Identify which cell holds the provided text, then report its (x, y) central coordinate. 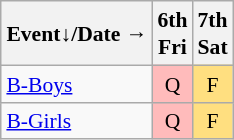
6thFri (172, 33)
B-Girls (76, 120)
7thSat (213, 33)
Event↓/Date → (76, 33)
B-Boys (76, 84)
